Search for the cell housing the specified text and yield its (X, Y) center coordinate. 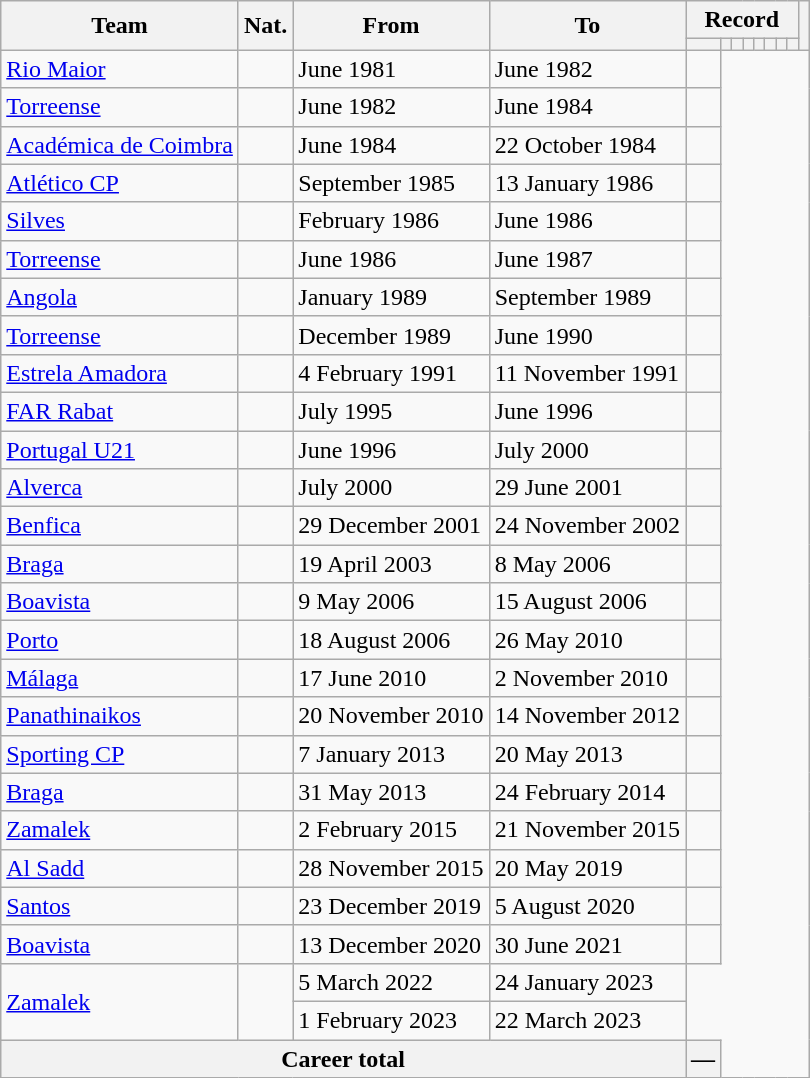
February 1986 (391, 221)
20 November 2010 (391, 716)
17 June 2010 (391, 678)
14 November 2012 (587, 716)
Team (120, 26)
28 November 2015 (391, 868)
20 May 2013 (587, 754)
22 October 1984 (587, 145)
13 December 2020 (391, 944)
Panathinaikos (120, 716)
19 April 2003 (391, 564)
Benfica (120, 526)
13 January 1986 (587, 183)
31 May 2013 (391, 792)
September 1989 (587, 297)
22 March 2023 (587, 1020)
24 January 2023 (587, 982)
24 February 2014 (587, 792)
December 1989 (391, 335)
Portugal U21 (120, 449)
24 November 2002 (587, 526)
Porto (120, 640)
January 1989 (391, 297)
To (587, 26)
5 August 2020 (587, 906)
— (704, 1059)
Angola (120, 297)
Académica de Coimbra (120, 145)
21 November 2015 (587, 830)
Career total (344, 1059)
29 December 2001 (391, 526)
2 February 2015 (391, 830)
Sporting CP (120, 754)
June 1990 (587, 335)
15 August 2006 (587, 602)
Nat. (265, 26)
Atlético CP (120, 183)
Record (742, 20)
11 November 1991 (587, 373)
4 February 1991 (391, 373)
June 1987 (587, 259)
Estrela Amadora (120, 373)
September 1985 (391, 183)
20 May 2019 (587, 868)
23 December 2019 (391, 906)
1 February 2023 (391, 1020)
Málaga (120, 678)
Rio Maior (120, 69)
5 March 2022 (391, 982)
Alverca (120, 488)
Silves (120, 221)
18 August 2006 (391, 640)
Al Sadd (120, 868)
FAR Rabat (120, 411)
7 January 2013 (391, 754)
2 November 2010 (587, 678)
From (391, 26)
Santos (120, 906)
30 June 2021 (587, 944)
29 June 2001 (587, 488)
8 May 2006 (587, 564)
9 May 2006 (391, 602)
June 1981 (391, 69)
26 May 2010 (587, 640)
July 1995 (391, 411)
